Locate the cell with the specified text and output its (x, y) center coordinate. 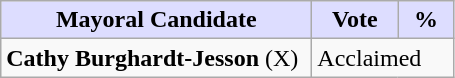
Cathy Burghardt-Jesson (X) (156, 58)
% (426, 20)
Mayoral Candidate (156, 20)
Acclaimed (383, 58)
Vote (355, 20)
